Scan for the cell matching the given text and deliver its [X, Y] coordinate at center. 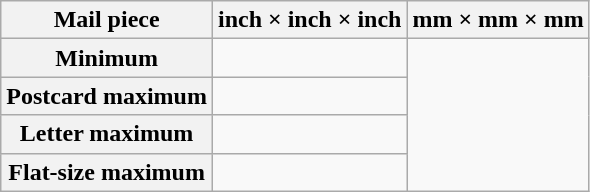
Flat-size maximum [107, 172]
inch × inch × inch [309, 20]
Letter maximum [107, 134]
mm × mm × mm [498, 20]
Mail piece [107, 20]
Postcard maximum [107, 96]
Minimum [107, 58]
